Identify which cell holds the provided text, then report its [x, y] central coordinate. 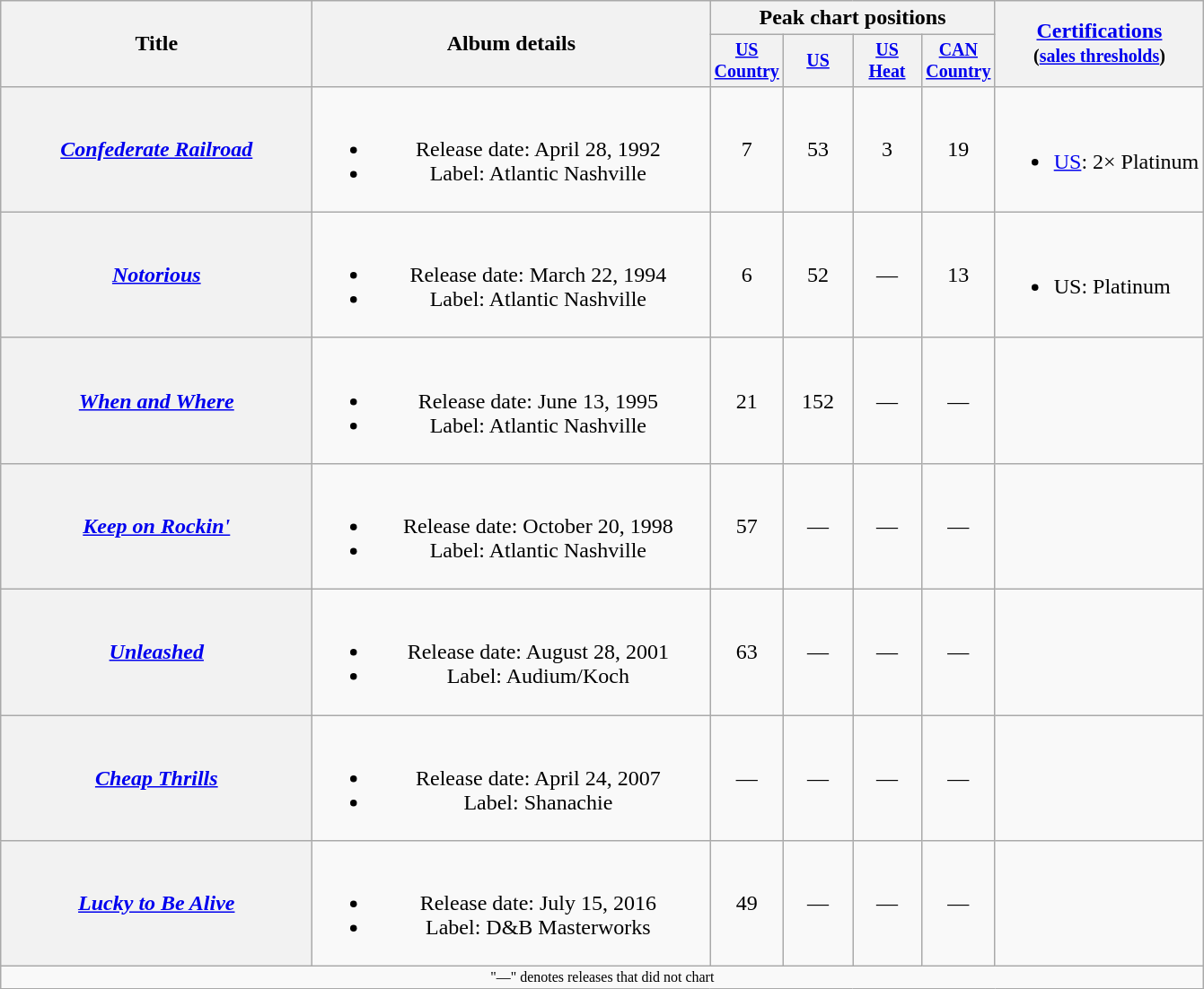
US: 2× Platinum [1099, 149]
6 [747, 275]
Album details [512, 44]
Cheap Thrills [156, 778]
US: Platinum [1099, 275]
US [819, 61]
53 [819, 149]
Release date: October 20, 1998Label: Atlantic Nashville [512, 526]
Certifications(sales thresholds) [1099, 44]
13 [958, 275]
Confederate Railroad [156, 149]
Release date: April 24, 2007Label: Shanachie [512, 778]
19 [958, 149]
US Country [747, 61]
Release date: July 15, 2016Label: D&B Masterworks [512, 904]
7 [747, 149]
Release date: August 28, 2001Label: Audium/Koch [512, 652]
152 [819, 400]
52 [819, 275]
Peak chart positions [853, 18]
Title [156, 44]
Unleashed [156, 652]
CAN Country [958, 61]
57 [747, 526]
Release date: April 28, 1992Label: Atlantic Nashville [512, 149]
Release date: March 22, 1994Label: Atlantic Nashville [512, 275]
"—" denotes releases that did not chart [602, 977]
21 [747, 400]
Lucky to Be Alive [156, 904]
3 [887, 149]
When and Where [156, 400]
Keep on Rockin' [156, 526]
Release date: June 13, 1995Label: Atlantic Nashville [512, 400]
49 [747, 904]
Notorious [156, 275]
63 [747, 652]
US Heat [887, 61]
